From the cell containing the given text, extract its center point as (x, y) coordinate. 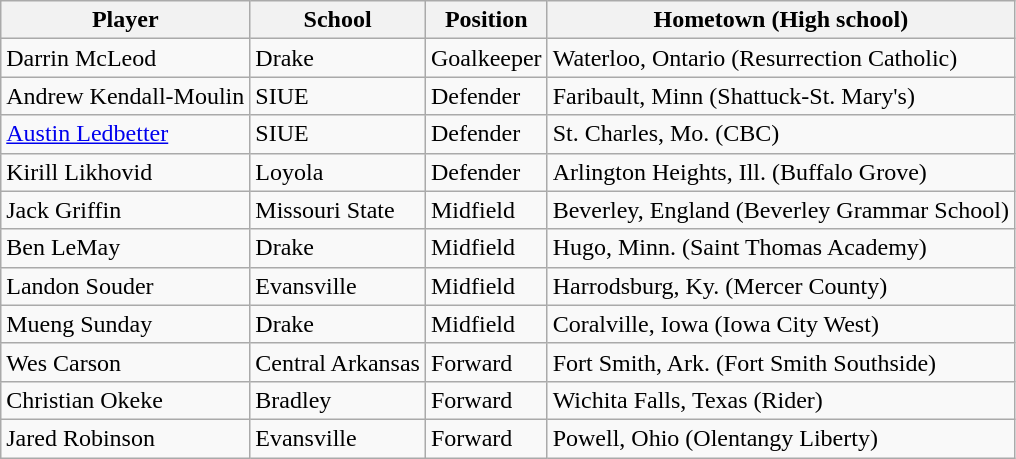
Jared Robinson (126, 438)
Beverley, England (Beverley Grammar School) (780, 210)
Position (486, 20)
Faribault, Minn (Shattuck-St. Mary's) (780, 96)
Harrodsburg, Ky. (Mercer County) (780, 286)
Landon Souder (126, 286)
Coralville, Iowa (Iowa City West) (780, 324)
Bradley (338, 400)
Powell, Ohio (Olentangy Liberty) (780, 438)
Goalkeeper (486, 58)
Waterloo, Ontario (Resurrection Catholic) (780, 58)
Christian Okeke (126, 400)
Kirill Likhovid (126, 172)
Central Arkansas (338, 362)
St. Charles, Mo. (CBC) (780, 134)
Wes Carson (126, 362)
Mueng Sunday (126, 324)
Player (126, 20)
Fort Smith, Ark. (Fort Smith Southside) (780, 362)
Austin Ledbetter (126, 134)
School (338, 20)
Hugo, Minn. (Saint Thomas Academy) (780, 248)
Arlington Heights, Ill. (Buffalo Grove) (780, 172)
Wichita Falls, Texas (Rider) (780, 400)
Missouri State (338, 210)
Andrew Kendall-Moulin (126, 96)
Darrin McLeod (126, 58)
Loyola (338, 172)
Ben LeMay (126, 248)
Hometown (High school) (780, 20)
Jack Griffin (126, 210)
